Scan for the cell matching the given text and deliver its (x, y) coordinate at center. 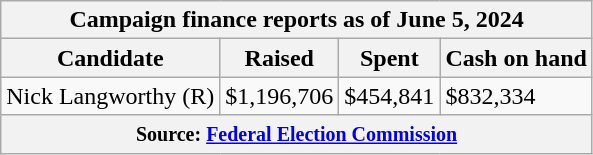
$1,196,706 (280, 96)
Cash on hand (516, 58)
$454,841 (390, 96)
Campaign finance reports as of June 5, 2024 (297, 20)
$832,334 (516, 96)
Candidate (110, 58)
Raised (280, 58)
Nick Langworthy (R) (110, 96)
Source: Federal Election Commission (297, 134)
Spent (390, 58)
